Return [x, y] of the center of cell containing provided text 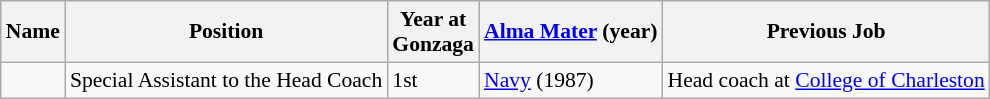
Position [226, 32]
Head coach at College of Charleston [826, 80]
Navy (1987) [571, 80]
Year atGonzaga [433, 32]
Previous Job [826, 32]
Name [33, 32]
1st [433, 80]
Alma Mater (year) [571, 32]
Special Assistant to the Head Coach [226, 80]
